Search for the cell housing the specified text and yield its (X, Y) center coordinate. 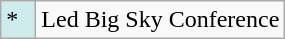
* (18, 20)
Led Big Sky Conference (160, 20)
